From the cell containing the given text, extract its center point as [X, Y] coordinate. 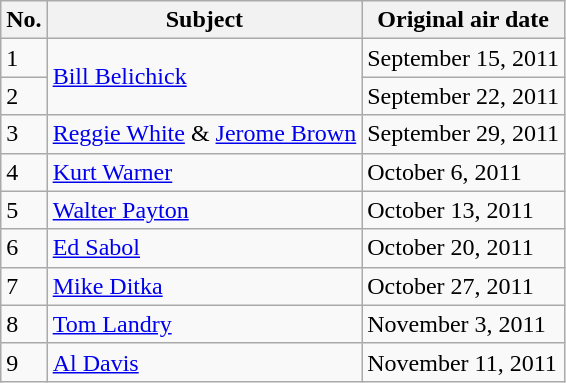
8 [24, 324]
September 22, 2011 [464, 96]
7 [24, 286]
Bill Belichick [204, 77]
5 [24, 210]
Kurt Warner [204, 172]
Ed Sabol [204, 248]
September 29, 2011 [464, 134]
October 20, 2011 [464, 248]
October 13, 2011 [464, 210]
October 6, 2011 [464, 172]
Original air date [464, 20]
Subject [204, 20]
November 11, 2011 [464, 362]
November 3, 2011 [464, 324]
1 [24, 58]
Walter Payton [204, 210]
9 [24, 362]
2 [24, 96]
September 15, 2011 [464, 58]
Tom Landry [204, 324]
No. [24, 20]
6 [24, 248]
October 27, 2011 [464, 286]
Reggie White & Jerome Brown [204, 134]
3 [24, 134]
Mike Ditka [204, 286]
Al Davis [204, 362]
4 [24, 172]
